Search for the cell housing the specified text and yield its (x, y) center coordinate. 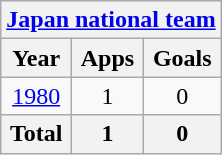
1980 (36, 96)
Year (36, 58)
Japan national team (111, 20)
Total (36, 134)
Goals (182, 58)
Apps (108, 58)
